Return the (x, y) coordinate for the center point of the cell that contains the specified text.  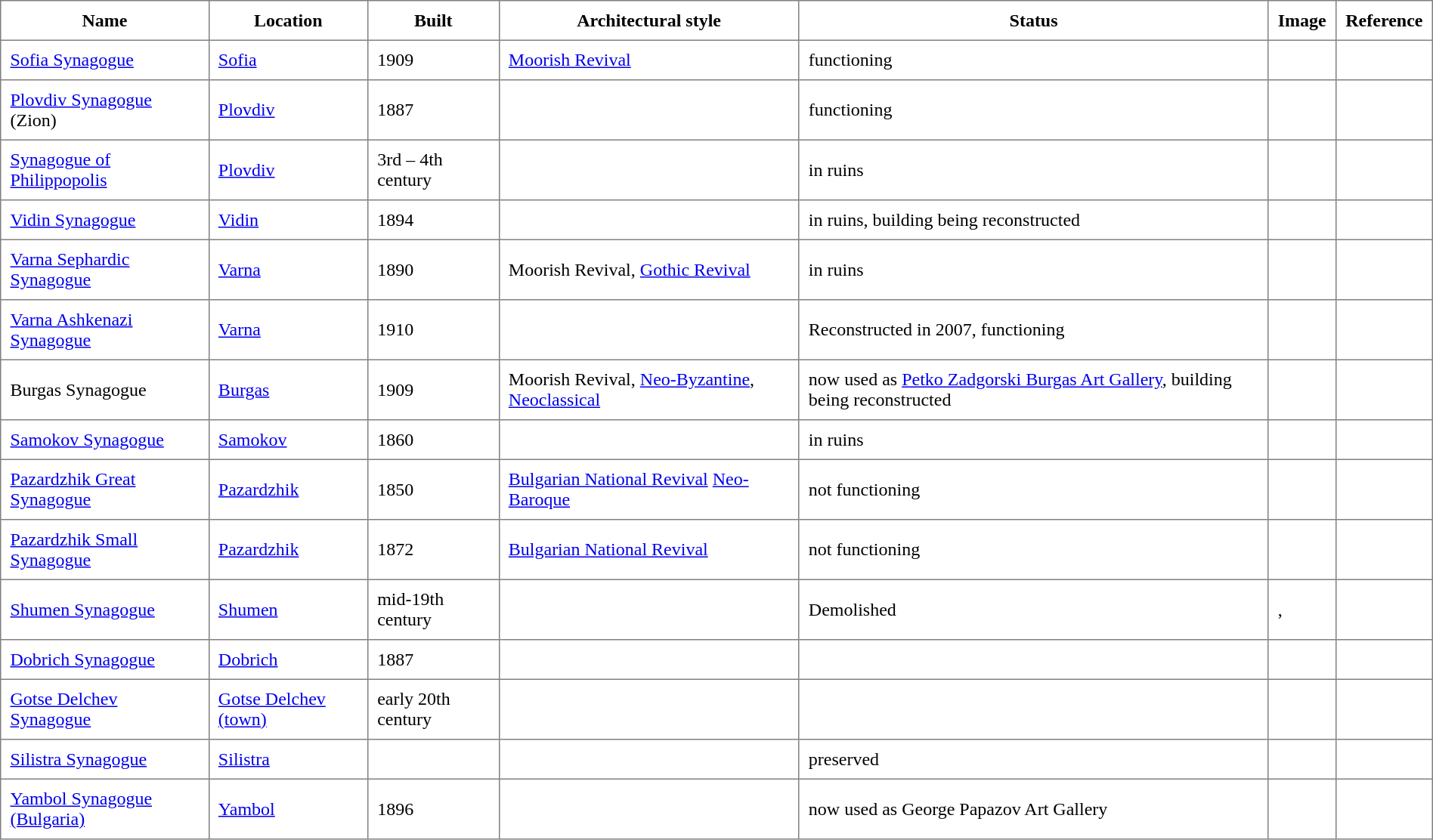
Name (104, 20)
Samokov Synagogue (104, 440)
Architectural style (648, 20)
mid-19th century (433, 610)
Location (288, 20)
1896 (433, 809)
Silistra (288, 759)
Moorish Revival (648, 60)
Built (433, 20)
Varna Ashkenazi Synagogue (104, 330)
Silistra Synagogue (104, 759)
Pazardzhik Small Synagogue (104, 550)
Plovdiv Synagogue (Zion) (104, 110)
Moorish Revival, Neo-Byzantine, Neoclassical (648, 390)
early 20th century (433, 709)
, (1301, 610)
Burgas (288, 390)
Gotse Delchev Synagogue (104, 709)
Vidin Synagogue (104, 220)
Dobrich Synagogue (104, 659)
Samokov (288, 440)
preserved (1034, 759)
now used as Petko Zadgorski Burgas Art Gallery, building being reconstructed (1034, 390)
1894 (433, 220)
Vidin (288, 220)
1872 (433, 550)
Reconstructed in 2007, functioning (1034, 330)
Pazardzhik Great Synagogue (104, 489)
Bulgarian National Revival Neo-Baroque (648, 489)
Burgas Synagogue (104, 390)
Gotse Delchev (town) (288, 709)
Synagogue of Philippopolis (104, 170)
Bulgarian National Revival (648, 550)
Image (1301, 20)
1860 (433, 440)
Shumen Synagogue (104, 610)
now used as George Papazov Art Gallery (1034, 809)
1890 (433, 270)
Moorish Revival, Gothic Revival (648, 270)
Shumen (288, 610)
Reference (1385, 20)
1910 (433, 330)
Sofia (288, 60)
Yambol Synagogue (Bulgaria) (104, 809)
Dobrich (288, 659)
Status (1034, 20)
Varna Sephardic Synagogue (104, 270)
3rd – 4th century (433, 170)
in ruins, building being reconstructed (1034, 220)
Yambol (288, 809)
Demolished (1034, 610)
Sofia Synagogue (104, 60)
1850 (433, 489)
